Pinpoint the cell where the given text exists, returning its (X, Y) midpoint coordinate. 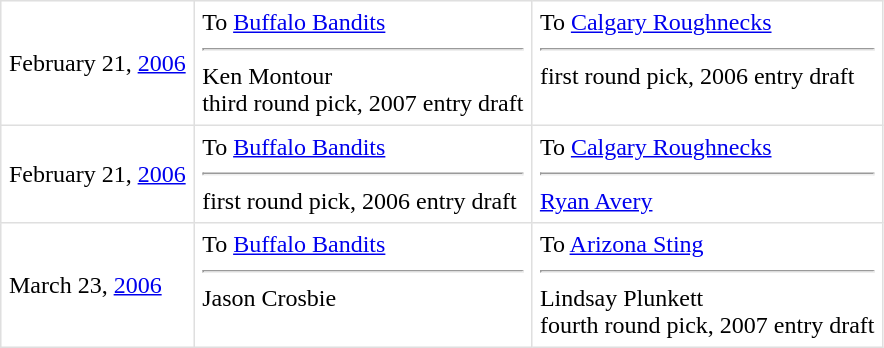
To Buffalo Bandits first round pick, 2006 entry draft (363, 174)
To Arizona Sting Lindsay Plunkettfourth round pick, 2007 entry draft (708, 285)
To Calgary Roughnecks first round pick, 2006 entry draft (708, 63)
To Buffalo Bandits Jason Crosbie (363, 285)
To Buffalo Bandits Ken Montourthird round pick, 2007 entry draft (363, 63)
To Calgary Roughnecks Ryan Avery (708, 174)
March 23, 2006 (98, 285)
